Detect which cell encompasses the target text, then output its (x, y) center coordinate. 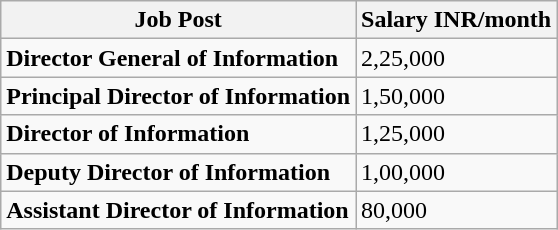
1,50,000 (456, 96)
1,00,000 (456, 172)
2,25,000 (456, 58)
Principal Director of Information (178, 96)
Job Post (178, 20)
1,25,000 (456, 134)
Salary INR/month (456, 20)
80,000 (456, 210)
Director of Information (178, 134)
Director General of Information (178, 58)
Deputy Director of Information (178, 172)
Assistant Director of Information (178, 210)
